Return (X, Y) of the center of cell containing provided text 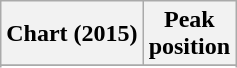
Chart (2015) (72, 34)
Peakposition (189, 34)
